Determine the (X, Y) coordinate at the center of the cell enclosing the given text.  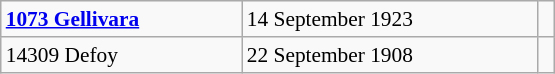
22 September 1908 (390, 55)
14 September 1923 (390, 19)
14309 Defoy (122, 55)
1073 Gellivara (122, 19)
